Find where the given text appears and provide that cell's center as [X, Y] coordinate. 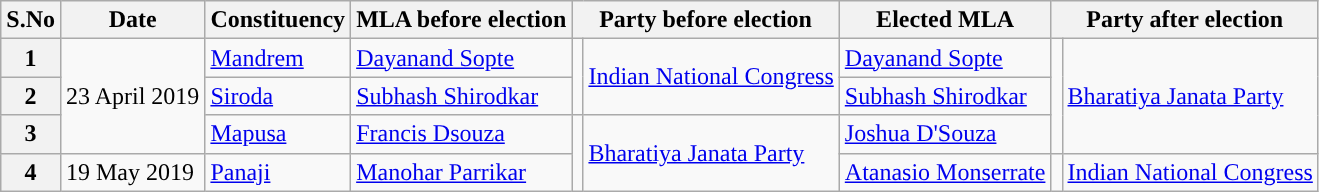
Party after election [1184, 20]
4 [31, 172]
1 [31, 58]
Elected MLA [945, 20]
2 [31, 96]
S.No [31, 20]
Party before election [706, 20]
Constituency [278, 20]
Date [132, 20]
Mandrem [278, 58]
Mapusa [278, 134]
MLA before election [462, 20]
Francis Dsouza [462, 134]
Atanasio Monserrate [945, 172]
3 [31, 134]
Joshua D'Souza [945, 134]
19 May 2019 [132, 172]
Panaji [278, 172]
23 April 2019 [132, 96]
Manohar Parrikar [462, 172]
Siroda [278, 96]
